Provide the [x, y] coordinate of the cell's center where the given text is located.  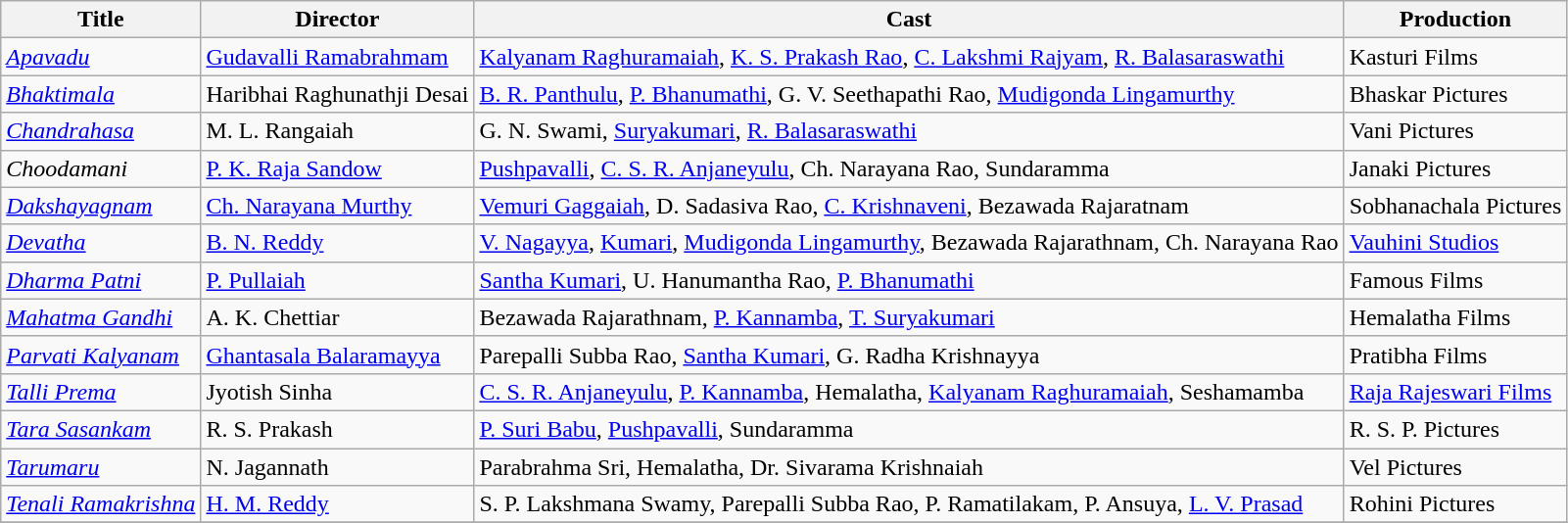
Vemuri Gaggaiah, D. Sadasiva Rao, C. Krishnaveni, Bezawada Rajaratnam [909, 206]
Title [101, 20]
Gudavalli Ramabrahmam [337, 57]
M. L. Rangaiah [337, 131]
H. M. Reddy [337, 504]
Chandrahasa [101, 131]
Tarumaru [101, 467]
R. S. P. Pictures [1455, 429]
Sobhanachala Pictures [1455, 206]
Vauhini Studios [1455, 243]
Choodamani [101, 168]
V. Nagayya, Kumari, Mudigonda Lingamurthy, Bezawada Rajarathnam, Ch. Narayana Rao [909, 243]
A. K. Chettiar [337, 317]
Devatha [101, 243]
P. Pullaiah [337, 280]
B. N. Reddy [337, 243]
P. Suri Babu, Pushpavalli, Sundaramma [909, 429]
Ch. Narayana Murthy [337, 206]
Dakshayagnam [101, 206]
G. N. Swami, Suryakumari, R. Balasaraswathi [909, 131]
S. P. Lakshmana Swamy, Parepalli Subba Rao, P. Ramatilakam, P. Ansuya, L. V. Prasad [909, 504]
Santha Kumari, U. Hanumantha Rao, P. Bhanumathi [909, 280]
Vani Pictures [1455, 131]
Parabrahma Sri, Hemalatha, Dr. Sivarama Krishnaiah [909, 467]
Apavadu [101, 57]
Bezawada Rajarathnam, P. Kannamba, T. Suryakumari [909, 317]
C. S. R. Anjaneyulu, P. Kannamba, Hemalatha, Kalyanam Raghuramaiah, Seshamamba [909, 392]
Mahatma Gandhi [101, 317]
Tenali Ramakrishna [101, 504]
Production [1455, 20]
Talli Prema [101, 392]
Hemalatha Films [1455, 317]
Rohini Pictures [1455, 504]
Ghantasala Balaramayya [337, 355]
N. Jagannath [337, 467]
R. S. Prakash [337, 429]
Director [337, 20]
Raja Rajeswari Films [1455, 392]
Tara Sasankam [101, 429]
Jyotish Sinha [337, 392]
Parepalli Subba Rao, Santha Kumari, G. Radha Krishnayya [909, 355]
B. R. Panthulu, P. Bhanumathi, G. V. Seethapathi Rao, Mudigonda Lingamurthy [909, 94]
Pushpavalli, C. S. R. Anjaneyulu, Ch. Narayana Rao, Sundaramma [909, 168]
Kalyanam Raghuramaiah, K. S. Prakash Rao, C. Lakshmi Rajyam, R. Balasaraswathi [909, 57]
P. K. Raja Sandow [337, 168]
Kasturi Films [1455, 57]
Dharma Patni [101, 280]
Cast [909, 20]
Famous Films [1455, 280]
Bhaskar Pictures [1455, 94]
Parvati Kalyanam [101, 355]
Pratibha Films [1455, 355]
Vel Pictures [1455, 467]
Bhaktimala [101, 94]
Haribhai Raghunathji Desai [337, 94]
Janaki Pictures [1455, 168]
